Output the [X, Y] coordinate of the center of the cell containing the given text.  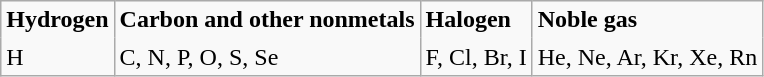
H [58, 56]
Carbon and other nonmetals [267, 20]
Hydrogen [58, 20]
Noble gas [647, 20]
F, Cl, Br, I [476, 56]
He, Ne, Ar, Kr, Xe, Rn [647, 56]
C, N, P, O, S, Se [267, 56]
Halogen [476, 20]
